For the text-containing cell, return its midpoint in [x, y] coordinate format. 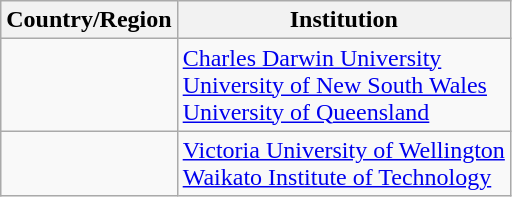
Institution [344, 20]
Charles Darwin UniversityUniversity of New South WalesUniversity of Queensland [344, 85]
Victoria University of WellingtonWaikato Institute of Technology [344, 164]
Country/Region [89, 20]
